Provide the (X, Y) coordinate of the cell's center where the given text is located.  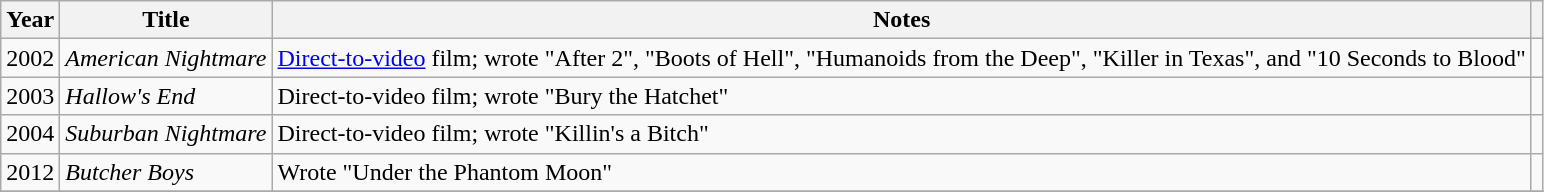
Title (166, 20)
Direct-to-video film; wrote "Killin's a Bitch" (902, 134)
2012 (30, 172)
Direct-to-video film; wrote "After 2", "Boots of Hell", "Humanoids from the Deep", "Killer in Texas", and "10 Seconds to Blood" (902, 58)
American Nightmare (166, 58)
Notes (902, 20)
Year (30, 20)
Suburban Nightmare (166, 134)
Butcher Boys (166, 172)
Direct-to-video film; wrote "Bury the Hatchet" (902, 96)
Hallow's End (166, 96)
Wrote "Under the Phantom Moon" (902, 172)
2003 (30, 96)
2002 (30, 58)
2004 (30, 134)
